Return the [X, Y] coordinate for the center point of the cell that contains the specified text.  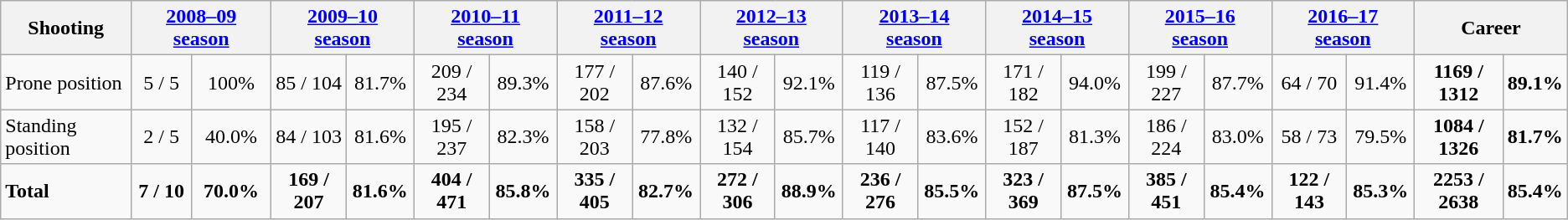
84 / 103 [309, 137]
83.0% [1238, 137]
117 / 140 [880, 137]
5 / 5 [162, 82]
119 / 136 [880, 82]
Total [66, 191]
2253 / 2638 [1459, 191]
92.1% [809, 82]
2015–16season [1199, 28]
1169 / 1312 [1459, 82]
404 / 471 [451, 191]
88.9% [809, 191]
Career [1491, 28]
2008–09season [201, 28]
122 / 143 [1309, 191]
272 / 306 [738, 191]
64 / 70 [1309, 82]
79.5% [1380, 137]
177 / 202 [595, 82]
100% [231, 82]
Prone position [66, 82]
91.4% [1380, 82]
85.8% [523, 191]
87.7% [1238, 82]
152 / 187 [1024, 137]
385 / 451 [1166, 191]
85 / 104 [309, 82]
2014–15season [1057, 28]
169 / 207 [309, 191]
1084 / 1326 [1459, 137]
81.3% [1096, 137]
85.5% [952, 191]
323 / 369 [1024, 191]
158 / 203 [595, 137]
2009–10season [343, 28]
82.7% [667, 191]
186 / 224 [1166, 137]
209 / 234 [451, 82]
94.0% [1096, 82]
132 / 154 [738, 137]
85.3% [1380, 191]
89.1% [1534, 82]
83.6% [952, 137]
236 / 276 [880, 191]
7 / 10 [162, 191]
Shooting [66, 28]
82.3% [523, 137]
40.0% [231, 137]
85.7% [809, 137]
140 / 152 [738, 82]
58 / 73 [1309, 137]
2010–11season [486, 28]
2013–14season [915, 28]
195 / 237 [451, 137]
Standing position [66, 137]
70.0% [231, 191]
87.6% [667, 82]
89.3% [523, 82]
171 / 182 [1024, 82]
77.8% [667, 137]
2011–12season [628, 28]
2012–13season [772, 28]
2016–17season [1344, 28]
199 / 227 [1166, 82]
2 / 5 [162, 137]
335 / 405 [595, 191]
